Locate the cell with the specified text and output its (x, y) center coordinate. 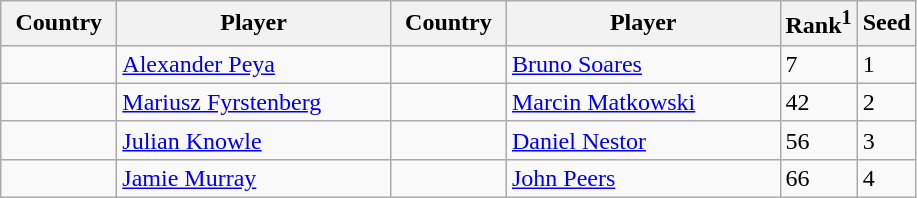
4 (886, 178)
Mariusz Fyrstenberg (254, 102)
John Peers (643, 178)
2 (886, 102)
Jamie Murray (254, 178)
66 (818, 178)
3 (886, 140)
Seed (886, 24)
7 (818, 64)
Daniel Nestor (643, 140)
42 (818, 102)
Bruno Soares (643, 64)
56 (818, 140)
Marcin Matkowski (643, 102)
1 (886, 64)
Alexander Peya (254, 64)
Rank1 (818, 24)
Julian Knowle (254, 140)
